Scan for the cell matching the given text and deliver its (X, Y) coordinate at center. 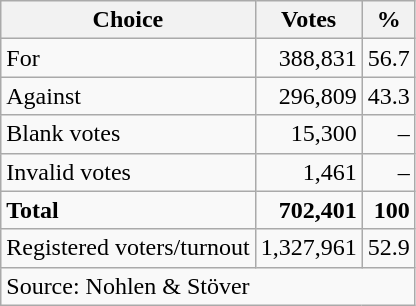
296,809 (308, 96)
Registered voters/turnout (128, 248)
Votes (308, 20)
15,300 (308, 134)
Choice (128, 20)
Invalid votes (128, 172)
43.3 (388, 96)
100 (388, 210)
52.9 (388, 248)
Total (128, 210)
388,831 (308, 58)
Source: Nohlen & Stöver (208, 286)
702,401 (308, 210)
1,461 (308, 172)
Against (128, 96)
% (388, 20)
Blank votes (128, 134)
56.7 (388, 58)
1,327,961 (308, 248)
For (128, 58)
